Output the (x, y) coordinate of the center of the cell containing the given text.  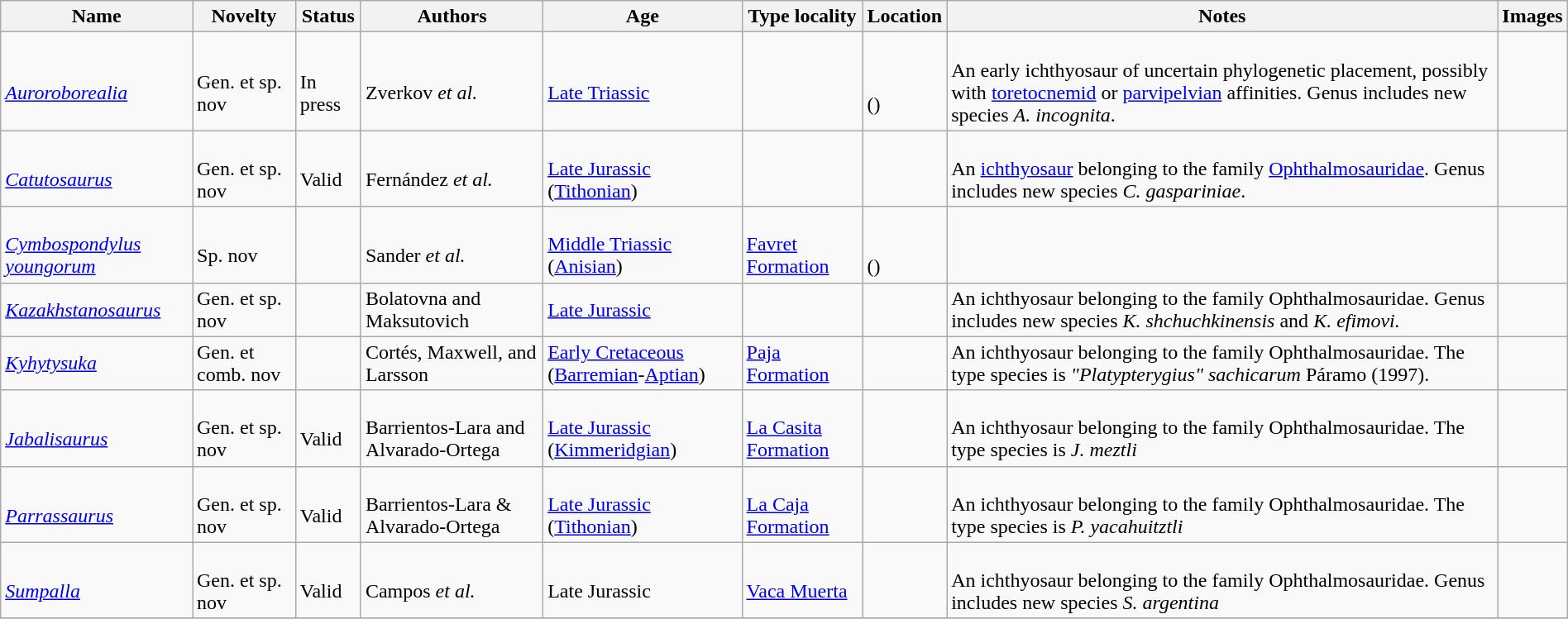
Parrassaurus (97, 504)
Middle Triassic (Anisian) (643, 245)
Sp. nov (243, 245)
Late Jurassic (Kimmeridgian) (643, 428)
Paja Formation (802, 364)
Type locality (802, 17)
Authors (452, 17)
An ichthyosaur belonging to the family Ophthalmosauridae. The type species is "Platypterygius" sachicarum Páramo (1997). (1222, 364)
Kyhytysuka (97, 364)
Campos et al. (452, 580)
Notes (1222, 17)
Jabalisaurus (97, 428)
An ichthyosaur belonging to the family Ophthalmosauridae. The type species is J. meztli (1222, 428)
Early Cretaceous (Barremian-Aptian) (643, 364)
In press (327, 81)
La Casita Formation (802, 428)
Late Triassic (643, 81)
Fernández et al. (452, 169)
Name (97, 17)
Favret Formation (802, 245)
Cortés, Maxwell, and Larsson (452, 364)
La Caja Formation (802, 504)
Kazakhstanosaurus (97, 309)
An ichthyosaur belonging to the family Ophthalmosauridae. The type species is P. yacahuitztli (1222, 504)
Sumpalla (97, 580)
Age (643, 17)
Cymbospondylus youngorum (97, 245)
An ichthyosaur belonging to the family Ophthalmosauridae. Genus includes new species C. gaspariniae. (1222, 169)
Gen. et comb. nov (243, 364)
Zverkov et al. (452, 81)
Images (1532, 17)
Barrientos-Lara and Alvarado-Ortega (452, 428)
Barrientos-Lara & Alvarado-Ortega (452, 504)
Sander et al. (452, 245)
An ichthyosaur belonging to the family Ophthalmosauridae. Genus includes new species K. shchuchkinensis and K. efimovi. (1222, 309)
Location (905, 17)
Status (327, 17)
An ichthyosaur belonging to the family Ophthalmosauridae. Genus includes new species S. argentina (1222, 580)
Novelty (243, 17)
Vaca Muerta (802, 580)
Catutosaurus (97, 169)
Auroroborealia (97, 81)
Bolatovna and Maksutovich (452, 309)
